Identify which cell holds the provided text, then report its (X, Y) central coordinate. 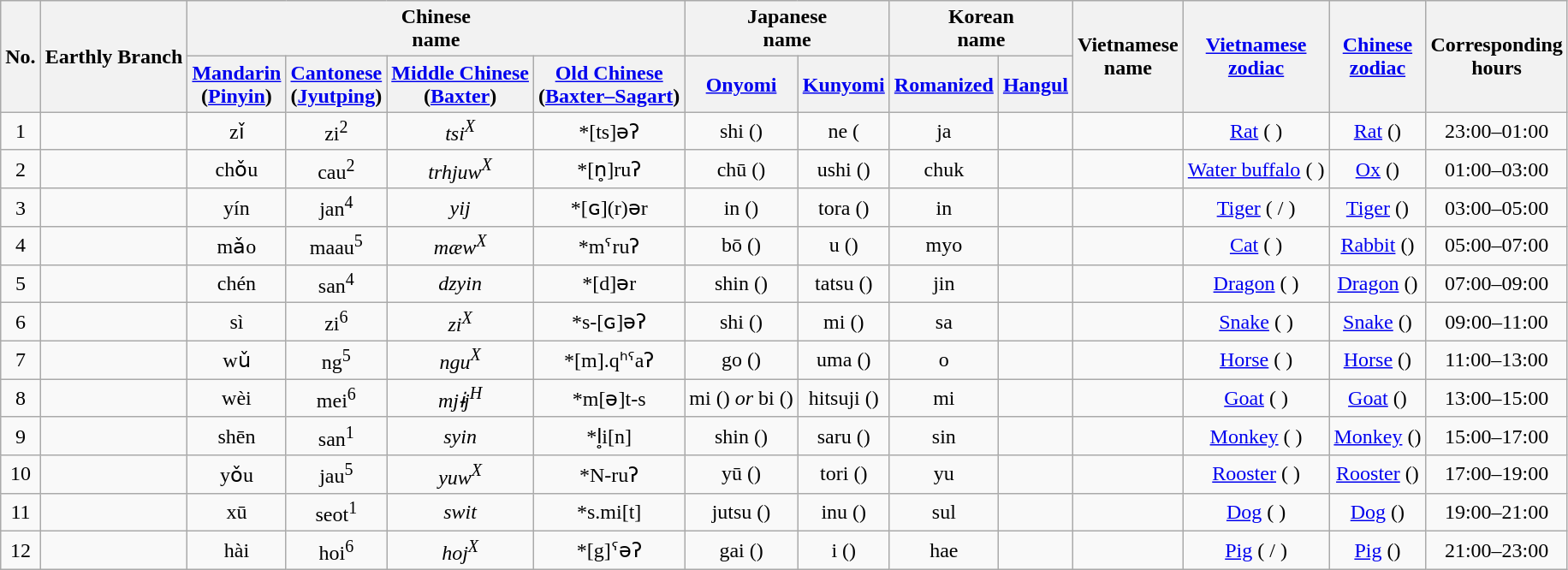
mǎo (236, 246)
xū (236, 512)
*s-[ɢ]əʔ (609, 322)
Earthly Branch (114, 56)
6 (21, 322)
Tiger () (1378, 207)
Goat ( ) (1256, 399)
*[ts]əʔ (609, 132)
Snake () (1378, 322)
Correspondinghours (1496, 56)
Rabbit () (1378, 246)
3 (21, 207)
in (943, 207)
ziX (460, 322)
san1 (336, 436)
wǔ (236, 359)
Japanesename (787, 29)
Horse ( ) (1256, 359)
Monkey () (1378, 436)
*mˤruʔ (609, 246)
Romanized (943, 84)
yǒu (236, 474)
tora () (844, 207)
13:00–15:00 (1496, 399)
shēn (236, 436)
Dog () (1378, 512)
05:00–07:00 (1496, 246)
11:00–13:00 (1496, 359)
2 (21, 169)
zǐ (236, 132)
chuk (943, 169)
Middle Chinese(Baxter) (460, 84)
01:00–03:00 (1496, 169)
chén (236, 284)
17:00–19:00 (1496, 474)
Dragon ( ) (1256, 284)
Goat () (1378, 399)
09:00–11:00 (1496, 322)
*l̥i[n] (609, 436)
Rat ( ) (1256, 132)
4 (21, 246)
gai () (741, 551)
hitsuji () (844, 399)
7 (21, 359)
saru () (844, 436)
Mandarin(Pinyin) (236, 84)
uma () (844, 359)
19:00–21:00 (1496, 512)
zi2 (336, 132)
Horse () (1378, 359)
yū () (741, 474)
*[ɢ](r)ər (609, 207)
hài (236, 551)
jau5 (336, 474)
07:00–09:00 (1496, 284)
No. (21, 56)
Rooster ( ) (1256, 474)
ng5 (336, 359)
mi () or bi () (741, 399)
21:00–23:00 (1496, 551)
Cat ( ) (1256, 246)
23:00–01:00 (1496, 132)
tsiX (460, 132)
*[g]ˤəʔ (609, 551)
swit (460, 512)
hojX (460, 551)
Chinesezodiac (1378, 56)
jin (943, 284)
Hangul (1036, 84)
Vietnamesename (1128, 56)
dzyin (460, 284)
Cantonese(Jyutping) (336, 84)
yij (460, 207)
*[m].qʰˤaʔ (609, 359)
ne ( (844, 132)
sa (943, 322)
Ox () (1378, 169)
wèi (236, 399)
ushi () (844, 169)
8 (21, 399)
inu () (844, 512)
*[d]ər (609, 284)
myo (943, 246)
Vietnamesezodiac (1256, 56)
mæwX (460, 246)
sul (943, 512)
mi (943, 399)
11 (21, 512)
trhjuwX (460, 169)
1 (21, 132)
Onyomi (741, 84)
i () (844, 551)
maau5 (336, 246)
*N-ruʔ (609, 474)
Pig ( / ) (1256, 551)
03:00–05:00 (1496, 207)
Monkey ( ) (1256, 436)
san4 (336, 284)
Snake ( ) (1256, 322)
u () (844, 246)
hoi6 (336, 551)
Pig () (1378, 551)
Rooster () (1378, 474)
Dog ( ) (1256, 512)
tori () (844, 474)
10 (21, 474)
Dragon () (1378, 284)
Kunyomi (844, 84)
seot1 (336, 512)
*m[ə]t-s (609, 399)
tatsu () (844, 284)
Water buffalo ( ) (1256, 169)
chū () (741, 169)
*s.mi[t] (609, 512)
*[n̥]ruʔ (609, 169)
5 (21, 284)
o (943, 359)
sì (236, 322)
bō () (741, 246)
ja (943, 132)
in () (741, 207)
hae (943, 551)
Tiger ( / ) (1256, 207)
yu (943, 474)
yuwX (460, 474)
sin (943, 436)
mjɨjH (460, 399)
Rat () (1378, 132)
zi6 (336, 322)
jan4 (336, 207)
nguX (460, 359)
cau2 (336, 169)
syin (460, 436)
9 (21, 436)
chǒu (236, 169)
yín (236, 207)
12 (21, 551)
go () (741, 359)
jutsu () (741, 512)
Koreanname (981, 29)
mei6 (336, 399)
Old Chinese(Baxter–Sagart) (609, 84)
15:00–17:00 (1496, 436)
Chinesename (437, 29)
mi () (844, 322)
